Return [X, Y] of the center of cell containing provided text 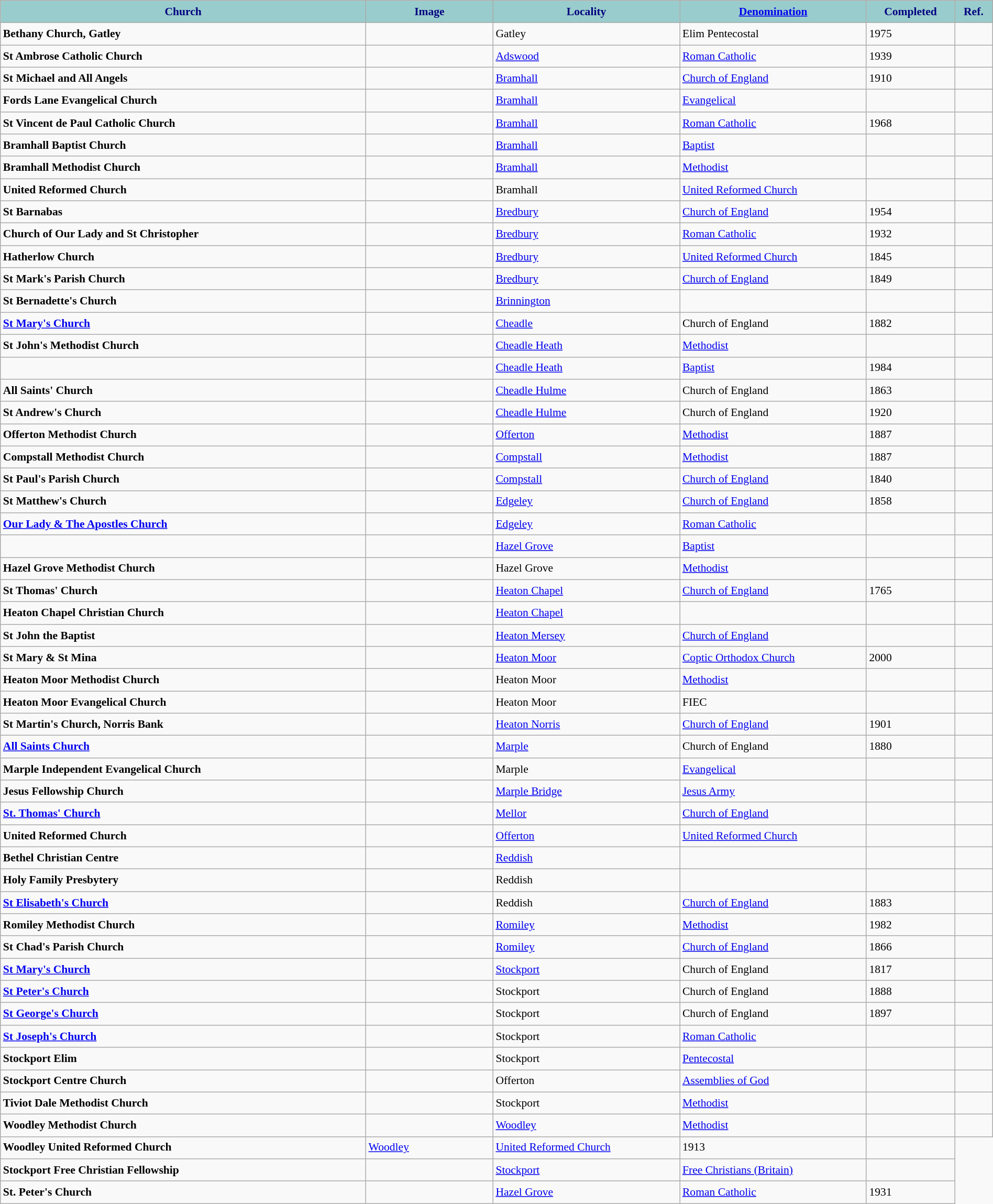
1883 [910, 903]
Coptic Orthodox Church [773, 658]
All Saints Church [183, 747]
Stockport Free Christian Fellowship [183, 1170]
1880 [910, 747]
Fords Lane Evangelical Church [183, 101]
St. Peter's Church [183, 1192]
St Mary & St Mina [183, 658]
Stockport Elim [183, 1058]
Stockport Centre Church [183, 1081]
St Mark's Parish Church [183, 279]
1920 [910, 413]
Heaton Chapel Christian Church [183, 613]
Image [429, 12]
Marple Independent Evangelical Church [183, 769]
1913 [773, 1147]
Tiviot Dale Methodist Church [183, 1103]
1910 [910, 79]
Completed [910, 12]
Woodley Methodist Church [183, 1125]
1866 [910, 947]
1954 [910, 213]
Jesus Army [773, 791]
Gatley [587, 35]
St Chad's Parish Church [183, 947]
Cheadle [587, 324]
Elim Pentecostal [773, 35]
1931 [910, 1192]
Heaton Moor Evangelical Church [183, 702]
Ref. [974, 12]
1984 [910, 368]
St Thomas' Church [183, 591]
Brinnington [587, 302]
St Bernadette's Church [183, 302]
St Andrew's Church [183, 413]
1765 [910, 591]
St Paul's Parish Church [183, 480]
St Vincent de Paul Catholic Church [183, 124]
1901 [910, 725]
All Saints' Church [183, 391]
Holy Family Presbytery [183, 880]
Church of Our Lady and St Christopher [183, 235]
Mellor [587, 814]
Heaton Norris [587, 725]
Bramhall Baptist Church [183, 146]
St Martin's Church, Norris Bank [183, 725]
1845 [910, 257]
1840 [910, 480]
Free Christians (Britain) [773, 1170]
1858 [910, 502]
2000 [910, 658]
Jesus Fellowship Church [183, 791]
St John the Baptist [183, 636]
St John's Methodist Church [183, 346]
1982 [910, 925]
Offerton Methodist Church [183, 435]
Heaton Moor Methodist Church [183, 680]
1968 [910, 124]
1897 [910, 1014]
1888 [910, 992]
St Peter's Church [183, 992]
Heaton Mersey [587, 636]
St George's Church [183, 1014]
1975 [910, 35]
Hazel Grove Methodist Church [183, 569]
Woodley United Reformed Church [183, 1147]
St Matthew's Church [183, 502]
Compstall Methodist Church [183, 457]
FIEC [773, 702]
St Barnabas [183, 213]
Pentecostal [773, 1058]
Bramhall Methodist Church [183, 168]
1817 [910, 969]
Adswood [587, 57]
1849 [910, 279]
St Ambrose Catholic Church [183, 57]
St Michael and All Angels [183, 79]
Assemblies of God [773, 1081]
Locality [587, 12]
St Joseph's Church [183, 1036]
St Elisabeth's Church [183, 903]
Bethel Christian Centre [183, 858]
1932 [910, 235]
St. Thomas' Church [183, 814]
Marple Bridge [587, 791]
Denomination [773, 12]
1939 [910, 57]
Church [183, 12]
1863 [910, 391]
Bethany Church, Gatley [183, 35]
Romiley Methodist Church [183, 925]
Hatherlow Church [183, 257]
1882 [910, 324]
Our Lady & The Apostles Church [183, 524]
